Return the (X, Y) coordinate for the center point of the cell that contains the specified text.  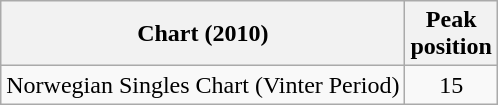
Chart (2010) (203, 34)
15 (451, 85)
Norwegian Singles Chart (Vinter Period) (203, 85)
Peakposition (451, 34)
